Return the (X, Y) coordinate for the center point of the cell that contains the specified text.  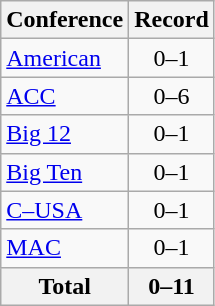
Big 12 (65, 134)
MAC (65, 248)
0–6 (172, 96)
0–11 (172, 286)
Conference (65, 20)
C–USA (65, 210)
Big Ten (65, 172)
ACC (65, 96)
Total (65, 286)
American (65, 58)
Record (172, 20)
